Pinpoint the cell where the given text exists, returning its [X, Y] midpoint coordinate. 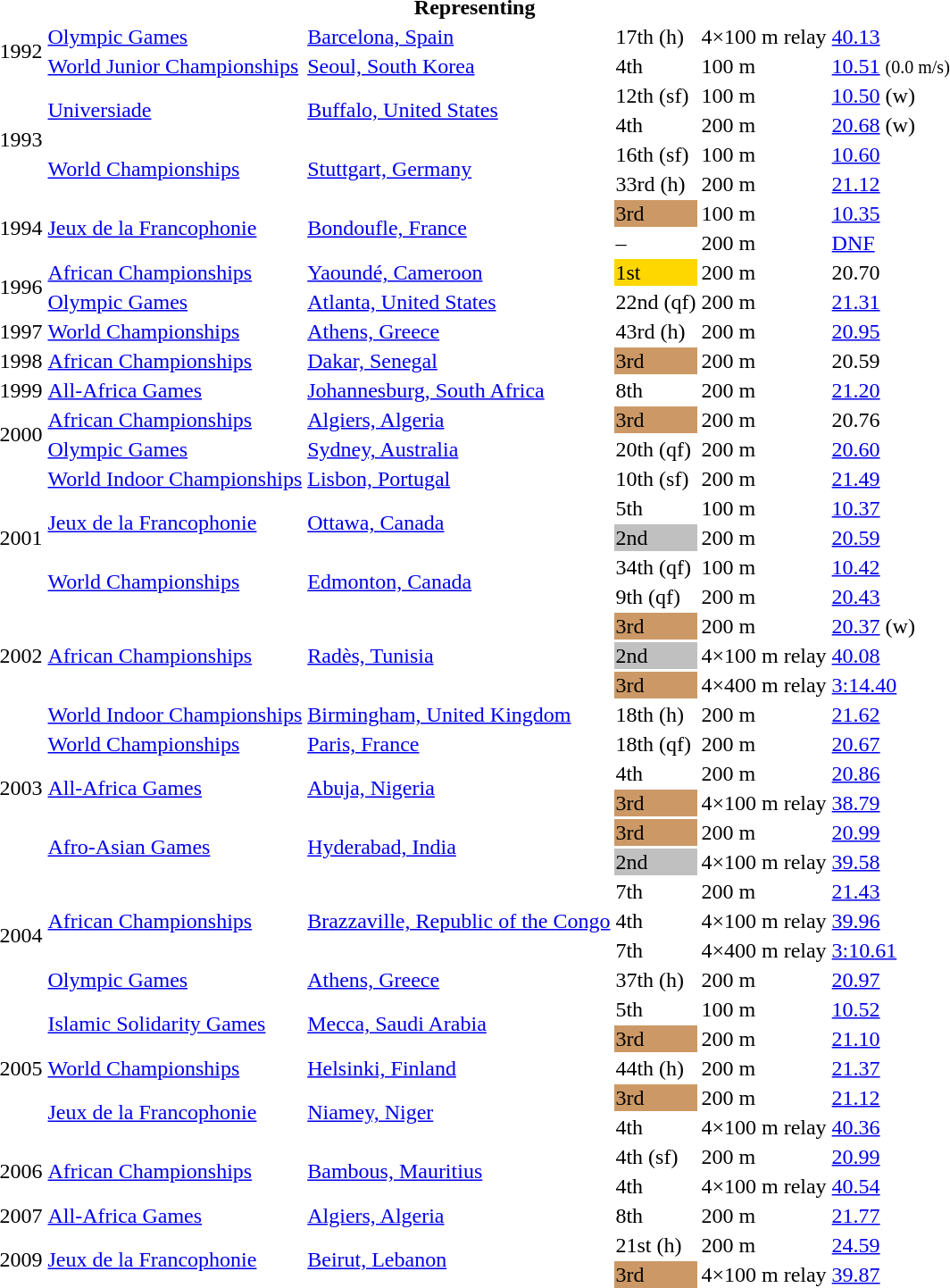
Barcelona, Spain [459, 37]
Abuja, Nigeria [459, 788]
Beirut, Lebanon [459, 1259]
Yaoundé, Cameroon [459, 272]
Edmonton, Canada [459, 582]
Afro-Asian Games [175, 847]
World Junior Championships [175, 66]
43rd (h) [655, 331]
18th (h) [655, 715]
Radès, Tunisia [459, 656]
Dakar, Senegal [459, 361]
44th (h) [655, 1068]
12th (sf) [655, 96]
18th (qf) [655, 744]
Seoul, South Korea [459, 66]
20th (qf) [655, 449]
Bambous, Mauritius [459, 1172]
Universiade [175, 111]
33rd (h) [655, 184]
Lisbon, Portugal [459, 479]
34th (qf) [655, 567]
4th (sf) [655, 1157]
Islamic Solidarity Games [175, 1024]
– [655, 243]
Niamey, Niger [459, 1113]
10th (sf) [655, 479]
17th (h) [655, 37]
Bondoufle, France [459, 229]
22nd (qf) [655, 302]
Brazzaville, Republic of the Congo [459, 921]
16th (sf) [655, 155]
Paris, France [459, 744]
Sydney, Australia [459, 449]
37th (h) [655, 980]
Hyderabad, India [459, 847]
Mecca, Saudi Arabia [459, 1024]
Ottawa, Canada [459, 523]
Atlanta, United States [459, 302]
21st (h) [655, 1245]
9th (qf) [655, 597]
Birmingham, United Kingdom [459, 715]
Johannesburg, South Africa [459, 390]
Helsinki, Finland [459, 1068]
1st [655, 272]
Buffalo, United States [459, 111]
Stuttgart, Germany [459, 170]
